Capture the cell that displays the provided text and extract its (X, Y) central coordinate. 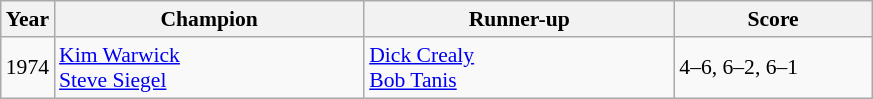
4–6, 6–2, 6–1 (773, 68)
Dick Crealy Bob Tanis (519, 68)
Champion (209, 19)
Year (28, 19)
Score (773, 19)
1974 (28, 68)
Runner-up (519, 19)
Kim Warwick Steve Siegel (209, 68)
